Output the (x, y) coordinate of the center of the cell containing the given text.  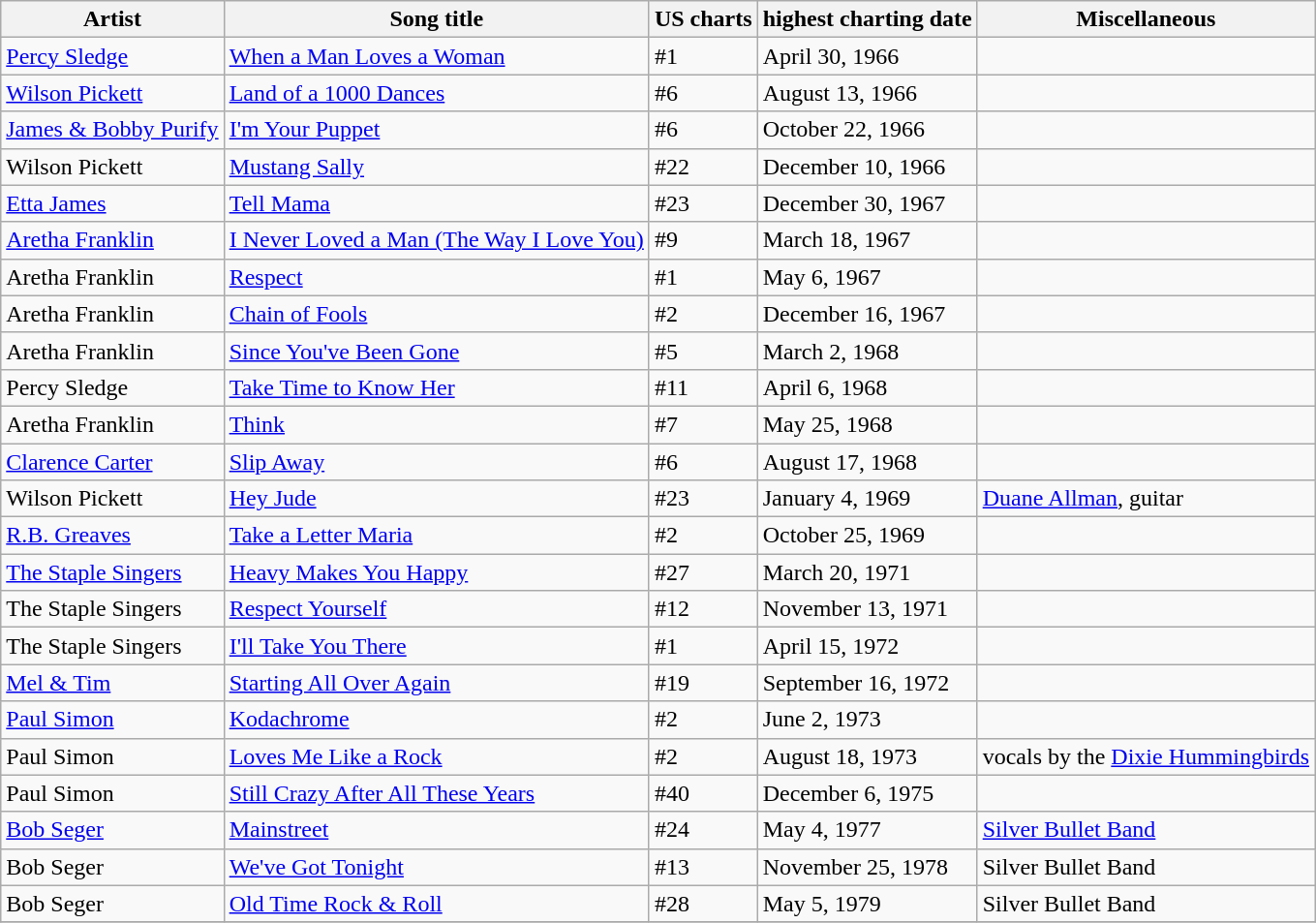
Since You've Been Gone (436, 351)
#24 (703, 830)
October 22, 1966 (868, 130)
June 2, 1973 (868, 720)
James & Bobby Purify (112, 130)
December 10, 1966 (868, 167)
#19 (703, 683)
Etta James (112, 203)
March 20, 1971 (868, 572)
March 18, 1967 (868, 240)
December 30, 1967 (868, 203)
Land of a 1000 Dances (436, 93)
August 17, 1968 (868, 462)
Hey Jude (436, 499)
April 6, 1968 (868, 387)
I'm Your Puppet (436, 130)
Mel & Tim (112, 683)
#9 (703, 240)
Miscellaneous (1146, 19)
Respect Yourself (436, 609)
#7 (703, 424)
March 2, 1968 (868, 351)
Slip Away (436, 462)
#27 (703, 572)
November 13, 1971 (868, 609)
#5 (703, 351)
R.B. Greaves (112, 536)
Still Crazy After All These Years (436, 793)
US charts (703, 19)
#40 (703, 793)
August 18, 1973 (868, 756)
#13 (703, 867)
May 6, 1967 (868, 277)
January 4, 1969 (868, 499)
Duane Allman, guitar (1146, 499)
August 13, 1966 (868, 93)
April 30, 1966 (868, 56)
November 25, 1978 (868, 867)
September 16, 1972 (868, 683)
Song title (436, 19)
December 6, 1975 (868, 793)
Take Time to Know Her (436, 387)
Loves Me Like a Rock (436, 756)
April 15, 1972 (868, 646)
We've Got Tonight (436, 867)
Chain of Fools (436, 314)
Clarence Carter (112, 462)
Old Time Rock & Roll (436, 904)
Kodachrome (436, 720)
I Never Loved a Man (The Way I Love You) (436, 240)
May 4, 1977 (868, 830)
Respect (436, 277)
#11 (703, 387)
#28 (703, 904)
Starting All Over Again (436, 683)
Take a Letter Maria (436, 536)
Mainstreet (436, 830)
I'll Take You There (436, 646)
highest charting date (868, 19)
Heavy Makes You Happy (436, 572)
Think (436, 424)
December 16, 1967 (868, 314)
#12 (703, 609)
May 5, 1979 (868, 904)
Tell Mama (436, 203)
#22 (703, 167)
October 25, 1969 (868, 536)
May 25, 1968 (868, 424)
Mustang Sally (436, 167)
When a Man Loves a Woman (436, 56)
vocals by the Dixie Hummingbirds (1146, 756)
Artist (112, 19)
